For the text-containing cell, return its midpoint in [x, y] coordinate format. 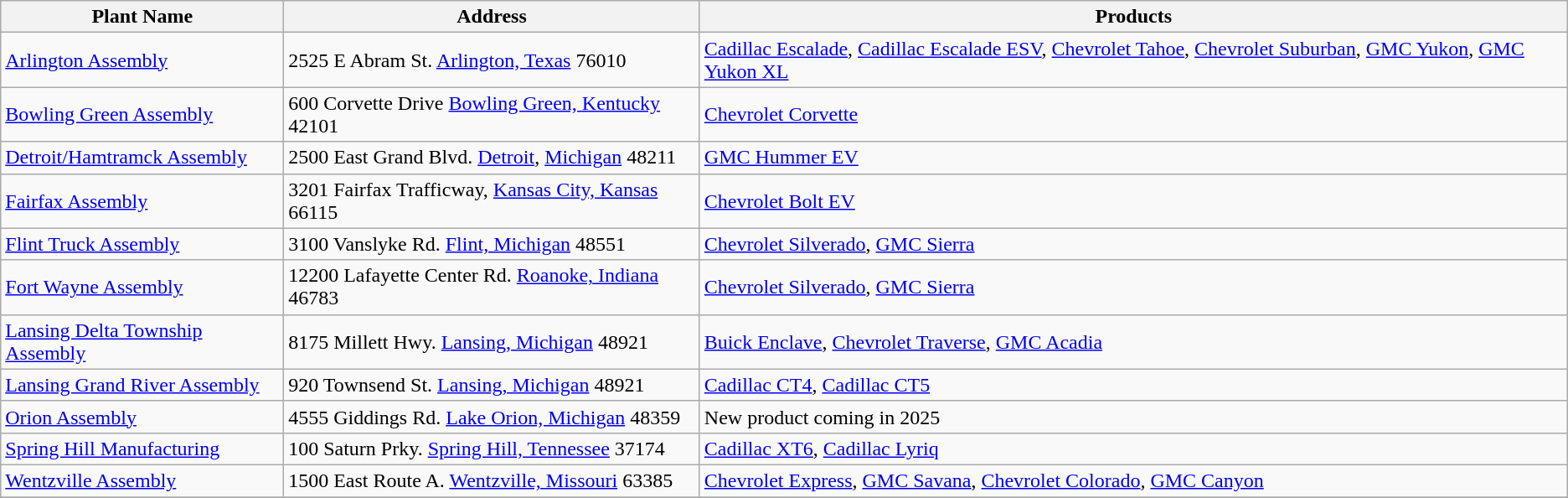
3100 Vanslyke Rd. Flint, Michigan 48551 [493, 244]
GMC Hummer EV [1133, 158]
600 Corvette Drive Bowling Green, Kentucky 42101 [493, 114]
2525 E Abram St. Arlington, Texas 76010 [493, 60]
Chevrolet Bolt EV [1133, 201]
Wentzville Assembly [142, 480]
Arlington Assembly [142, 60]
4555 Giddings Rd. Lake Orion, Michigan 48359 [493, 417]
Lansing Delta Township Assembly [142, 342]
Fairfax Assembly [142, 201]
Chevrolet Express, GMC Savana, Chevrolet Colorado, GMC Canyon [1133, 480]
8175 Millett Hwy. Lansing, Michigan 48921 [493, 342]
Chevrolet Corvette [1133, 114]
Cadillac XT6, Cadillac Lyriq [1133, 449]
Cadillac CT4, Cadillac CT5 [1133, 385]
Cadillac Escalade, Cadillac Escalade ESV, Chevrolet Tahoe, Chevrolet Suburban, GMC Yukon, GMC Yukon XL [1133, 60]
Plant Name [142, 17]
920 Townsend St. Lansing, Michigan 48921 [493, 385]
Orion Assembly [142, 417]
Fort Wayne Assembly [142, 287]
Flint Truck Assembly [142, 244]
2500 East Grand Blvd. Detroit, Michigan 48211 [493, 158]
Detroit/Hamtramck Assembly [142, 158]
Lansing Grand River Assembly [142, 385]
1500 East Route A. Wentzville, Missouri 63385 [493, 480]
New product coming in 2025 [1133, 417]
Address [493, 17]
3201 Fairfax Trafficway, Kansas City, Kansas 66115 [493, 201]
12200 Lafayette Center Rd. Roanoke, Indiana 46783 [493, 287]
Products [1133, 17]
100 Saturn Prky. Spring Hill, Tennessee 37174 [493, 449]
Bowling Green Assembly [142, 114]
Buick Enclave, Chevrolet Traverse, GMC Acadia [1133, 342]
Spring Hill Manufacturing [142, 449]
